Identify which cell holds the provided text, then report its (x, y) central coordinate. 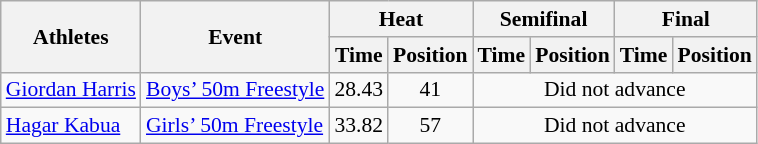
41 (430, 90)
Semifinal (544, 19)
Heat (400, 19)
Hagar Kabua (71, 126)
Final (686, 19)
Event (235, 36)
Boys’ 50m Freestyle (235, 90)
Girls’ 50m Freestyle (235, 126)
Athletes (71, 36)
28.43 (358, 90)
57 (430, 126)
33.82 (358, 126)
Giordan Harris (71, 90)
